Locate the cell with the specified text and output its (X, Y) center coordinate. 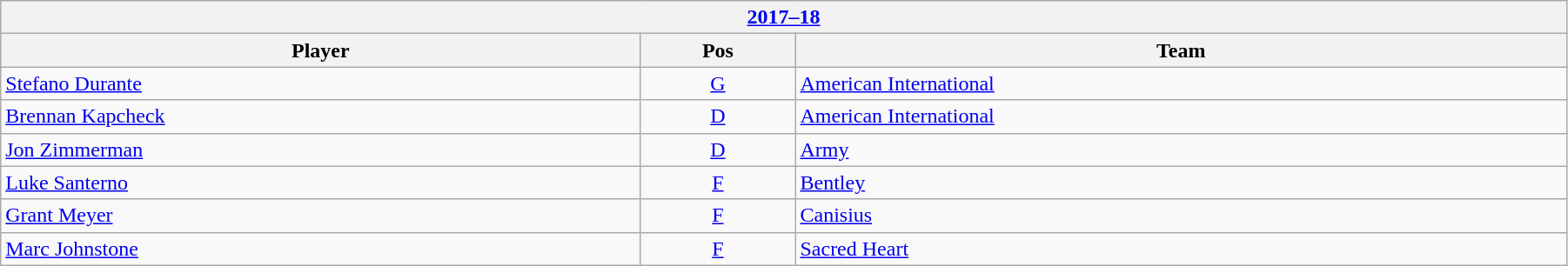
Pos (718, 50)
Bentley (1181, 183)
Team (1181, 50)
Jon Zimmerman (320, 150)
Canisius (1181, 216)
Army (1181, 150)
G (718, 83)
2017–18 (784, 17)
Marc Johnstone (320, 249)
Luke Santerno (320, 183)
Stefano Durante (320, 83)
Player (320, 50)
Sacred Heart (1181, 249)
Grant Meyer (320, 216)
Brennan Kapcheck (320, 116)
